Provide the [X, Y] coordinate of the cell's center where the given text is located.  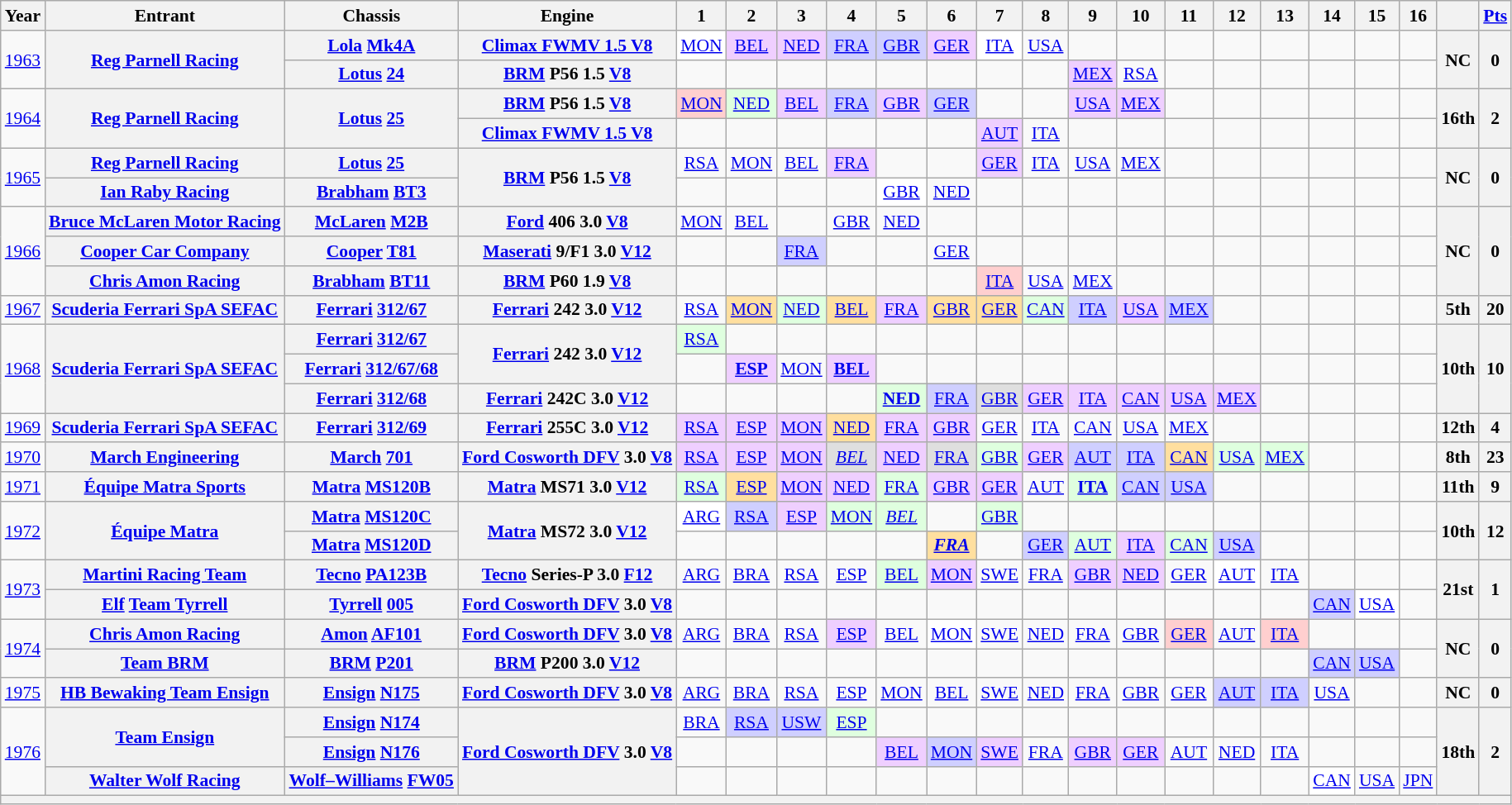
11 [1189, 16]
18th [1458, 752]
Elf Team Tyrrell [165, 605]
5 [901, 16]
Tyrrell 005 [372, 605]
Martini Racing Team [165, 575]
Matra MS71 3.0 V12 [567, 487]
BRM P200 3.0 V12 [567, 664]
Ferrari 312/68 [372, 398]
Cooper T81 [372, 251]
1968 [23, 369]
USW [802, 722]
3 [802, 16]
Matra MS120C [372, 517]
March 701 [372, 458]
20 [1495, 310]
Engine [567, 16]
1975 [23, 693]
Walter Wolf Racing [165, 781]
1964 [23, 119]
BRM P60 1.9 V8 [567, 281]
Tecno PA123B [372, 575]
Matra MS72 3.0 V12 [567, 531]
11th [1458, 487]
1970 [23, 458]
Matra MS120B [372, 487]
Tecno Series-P 3.0 F12 [567, 575]
Lotus 24 [372, 74]
1976 [23, 752]
McLaren M2B [372, 222]
Matra MS120D [372, 545]
6 [952, 16]
Brabham BT3 [372, 193]
1969 [23, 428]
Team BRM [165, 664]
1972 [23, 531]
Pts [1495, 16]
Chassis [372, 16]
1967 [23, 310]
March Engineering [165, 458]
8 [1046, 16]
Cooper Car Company [165, 251]
Ferrari 255C 3.0 V12 [567, 428]
Team Ensign [165, 737]
Entrant [165, 16]
12th [1458, 428]
Maserati 9/F1 3.0 V12 [567, 251]
1973 [23, 590]
8th [1458, 458]
7 [999, 16]
1966 [23, 251]
Équipe Matra Sports [165, 487]
Ford 406 3.0 V8 [567, 222]
JPN [1418, 781]
Year [23, 16]
HB Bewaking Team Ensign [165, 693]
16 [1418, 16]
16th [1458, 119]
Ferrari 312/69 [372, 428]
Ensign N176 [372, 752]
1971 [23, 487]
23 [1495, 458]
Ferrari 242C 3.0 V12 [567, 398]
Bruce McLaren Motor Racing [165, 222]
13 [1285, 16]
Ferrari 312/67/68 [372, 369]
Lola Mk4A [372, 45]
Ensign N174 [372, 722]
15 [1377, 16]
1974 [23, 648]
1963 [23, 60]
Ian Raby Racing [165, 193]
Ensign N175 [372, 693]
21st [1458, 590]
Wolf–Williams FW05 [372, 781]
Amon AF101 [372, 634]
Équipe Matra [165, 531]
BRM P201 [372, 664]
14 [1332, 16]
Brabham BT11 [372, 281]
1965 [23, 177]
5th [1458, 310]
